Find where the given text appears and provide that cell's center as (X, Y) coordinate. 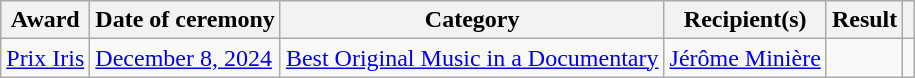
Jérôme Minière (745, 58)
Result (864, 20)
Prix Iris (46, 58)
December 8, 2024 (186, 58)
Best Original Music in a Documentary (472, 58)
Category (472, 20)
Recipient(s) (745, 20)
Award (46, 20)
Date of ceremony (186, 20)
